Return [X, Y] of the center of cell containing provided text 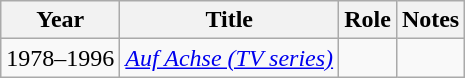
Year [60, 20]
Role [368, 20]
1978–1996 [60, 58]
Title [230, 20]
Notes [430, 20]
Auf Achse (TV series) [230, 58]
